Return (x, y) of the center of cell containing provided text 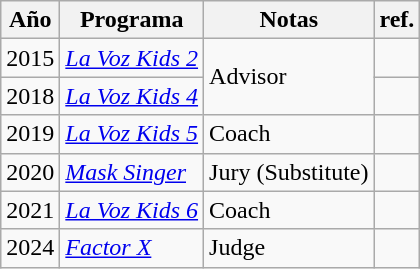
La Voz Kids 5 (132, 134)
Año (30, 20)
ref. (397, 20)
2018 (30, 96)
2024 (30, 248)
Programa (132, 20)
Factor X (132, 248)
La Voz Kids 6 (132, 210)
La Voz Kids 2 (132, 58)
Jury (Substitute) (289, 172)
Notas (289, 20)
2021 (30, 210)
2020 (30, 172)
Advisor (289, 77)
2015 (30, 58)
La Voz Kids 4 (132, 96)
2019 (30, 134)
Mask Singer (132, 172)
Judge (289, 248)
